Find where the given text appears and provide that cell's center as (X, Y) coordinate. 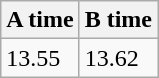
A time (40, 20)
13.55 (40, 58)
B time (118, 20)
13.62 (118, 58)
